Capture the cell that displays the provided text and extract its (X, Y) central coordinate. 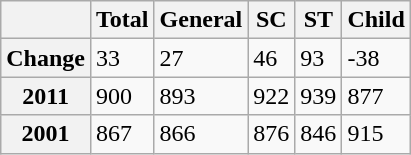
93 (318, 58)
2001 (46, 134)
900 (122, 96)
893 (201, 96)
876 (272, 134)
915 (376, 134)
866 (201, 134)
Total (122, 20)
General (201, 20)
33 (122, 58)
-38 (376, 58)
922 (272, 96)
Change (46, 58)
ST (318, 20)
2011 (46, 96)
27 (201, 58)
SC (272, 20)
46 (272, 58)
877 (376, 96)
Child (376, 20)
846 (318, 134)
867 (122, 134)
939 (318, 96)
